Identify which cell holds the provided text, then report its (X, Y) central coordinate. 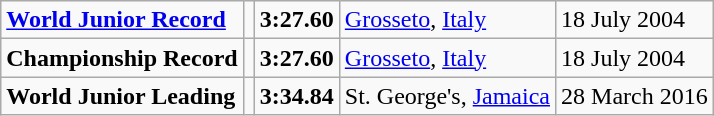
3:34.84 (296, 96)
World Junior Leading (122, 96)
St. George's, Jamaica (447, 96)
28 March 2016 (635, 96)
World Junior Record (122, 20)
Championship Record (122, 58)
